From the cell containing the given text, extract its center point as [X, Y] coordinate. 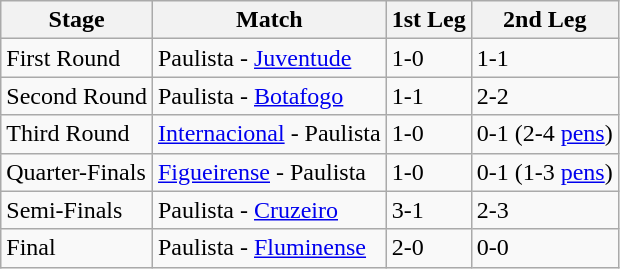
Final [77, 248]
2-2 [544, 96]
Quarter-Finals [77, 172]
Paulista - Cruzeiro [269, 210]
1st Leg [428, 20]
Match [269, 20]
2-3 [544, 210]
Second Round [77, 96]
2nd Leg [544, 20]
Paulista - Fluminense [269, 248]
Third Round [77, 134]
0-1 (1-3 pens) [544, 172]
Stage [77, 20]
2-0 [428, 248]
Paulista - Juventude [269, 58]
0-1 (2-4 pens) [544, 134]
3-1 [428, 210]
Figueirense - Paulista [269, 172]
First Round [77, 58]
0-0 [544, 248]
Semi-Finals [77, 210]
Internacional - Paulista [269, 134]
Paulista - Botafogo [269, 96]
